Search for the cell housing the specified text and yield its [X, Y] center coordinate. 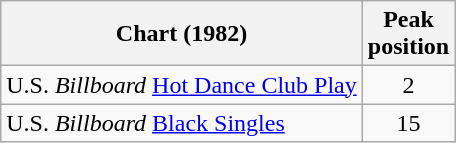
Peakposition [408, 34]
U.S. Billboard Black Singles [182, 123]
15 [408, 123]
2 [408, 85]
Chart (1982) [182, 34]
U.S. Billboard Hot Dance Club Play [182, 85]
